Find where the given text appears and provide that cell's center as (x, y) coordinate. 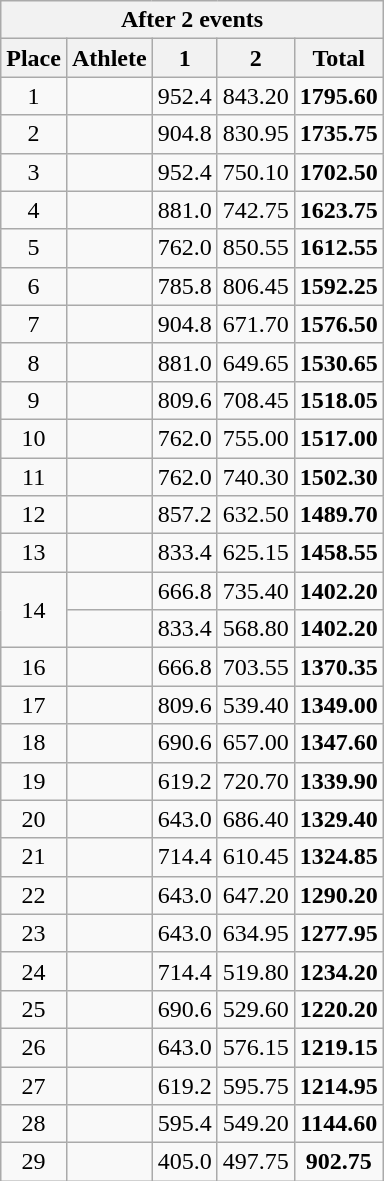
785.8 (184, 286)
19 (34, 781)
595.75 (256, 1085)
3 (34, 172)
1277.95 (338, 933)
549.20 (256, 1124)
1144.60 (338, 1124)
1347.60 (338, 743)
576.15 (256, 1047)
1489.70 (338, 515)
843.20 (256, 96)
4 (34, 210)
708.45 (256, 400)
26 (34, 1047)
1795.60 (338, 96)
23 (34, 933)
5 (34, 248)
1220.20 (338, 1009)
29 (34, 1162)
850.55 (256, 248)
830.95 (256, 134)
9 (34, 400)
649.65 (256, 362)
1702.50 (338, 172)
1339.90 (338, 781)
632.50 (256, 515)
7 (34, 324)
1290.20 (338, 895)
857.2 (184, 515)
750.10 (256, 172)
20 (34, 819)
13 (34, 553)
25 (34, 1009)
24 (34, 971)
22 (34, 895)
1349.00 (338, 705)
1214.95 (338, 1085)
1370.35 (338, 667)
Total (338, 58)
529.60 (256, 1009)
21 (34, 857)
720.70 (256, 781)
610.45 (256, 857)
634.95 (256, 933)
16 (34, 667)
568.80 (256, 629)
12 (34, 515)
806.45 (256, 286)
1458.55 (338, 553)
703.55 (256, 667)
740.30 (256, 477)
18 (34, 743)
1502.30 (338, 477)
671.70 (256, 324)
17 (34, 705)
27 (34, 1085)
902.75 (338, 1162)
1329.40 (338, 819)
1530.65 (338, 362)
1592.25 (338, 286)
742.75 (256, 210)
405.0 (184, 1162)
1735.75 (338, 134)
Athlete (109, 58)
539.40 (256, 705)
8 (34, 362)
647.20 (256, 895)
1576.50 (338, 324)
After 2 events (192, 20)
1234.20 (338, 971)
6 (34, 286)
755.00 (256, 438)
11 (34, 477)
1324.85 (338, 857)
28 (34, 1124)
519.80 (256, 971)
1517.00 (338, 438)
657.00 (256, 743)
686.40 (256, 819)
497.75 (256, 1162)
10 (34, 438)
1518.05 (338, 400)
14 (34, 610)
625.15 (256, 553)
1612.55 (338, 248)
1219.15 (338, 1047)
1623.75 (338, 210)
Place (34, 58)
735.40 (256, 591)
595.4 (184, 1124)
